Find where the given text appears and provide that cell's center as [X, Y] coordinate. 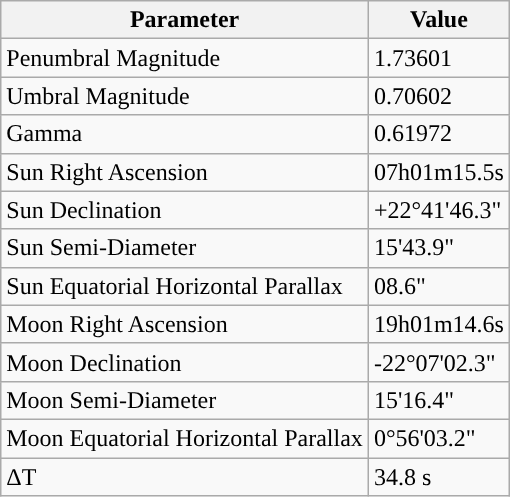
Moon Declination [185, 362]
Sun Right Ascension [185, 172]
Moon Right Ascension [185, 324]
-22°07'02.3" [438, 362]
ΔT [185, 477]
Moon Equatorial Horizontal Parallax [185, 438]
+22°41'46.3" [438, 210]
0°56'03.2" [438, 438]
Penumbral Magnitude [185, 58]
19h01m14.6s [438, 324]
08.6" [438, 286]
Value [438, 20]
1.73601 [438, 58]
Sun Semi-Diameter [185, 248]
0.70602 [438, 96]
Sun Equatorial Horizontal Parallax [185, 286]
15'16.4" [438, 400]
07h01m15.5s [438, 172]
Sun Declination [185, 210]
Parameter [185, 20]
0.61972 [438, 134]
Umbral Magnitude [185, 96]
34.8 s [438, 477]
Moon Semi-Diameter [185, 400]
Gamma [185, 134]
15'43.9" [438, 248]
